Detect which cell encompasses the target text, then output its [x, y] center coordinate. 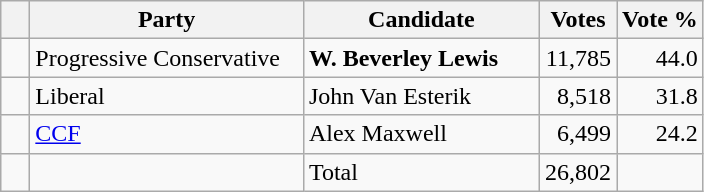
31.8 [660, 96]
26,802 [578, 172]
Total [421, 172]
11,785 [578, 58]
Progressive Conservative [167, 58]
W. Beverley Lewis [421, 58]
Votes [578, 20]
CCF [167, 134]
44.0 [660, 58]
Alex Maxwell [421, 134]
24.2 [660, 134]
Vote % [660, 20]
Liberal [167, 96]
Party [167, 20]
John Van Esterik [421, 96]
8,518 [578, 96]
Candidate [421, 20]
6,499 [578, 134]
